Identify which cell holds the provided text, then report its [X, Y] central coordinate. 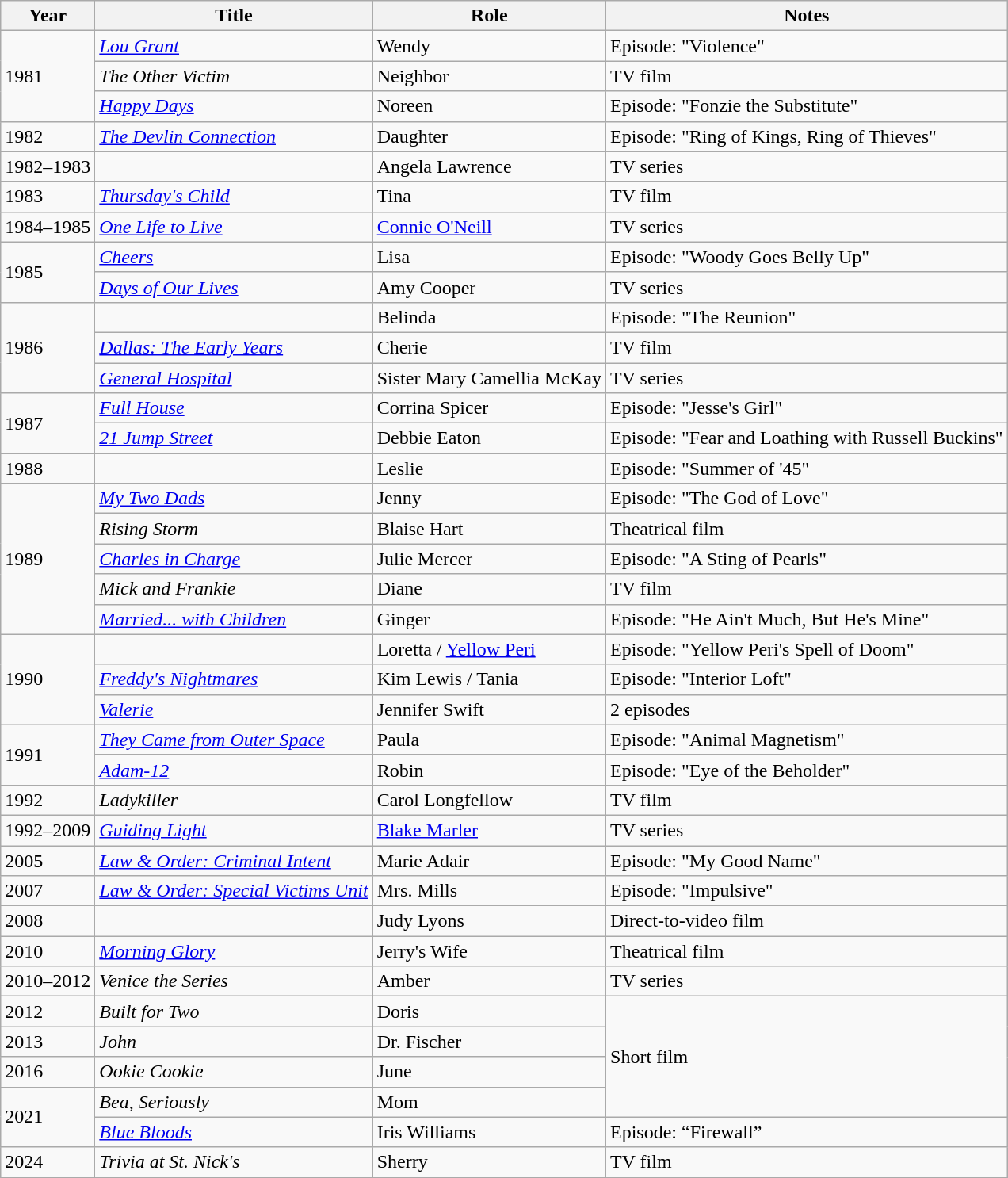
1992 [48, 800]
Carol Longfellow [489, 800]
2008 [48, 921]
Venice the Series [234, 981]
Episode: "My Good Name" [807, 860]
Jennifer Swift [489, 709]
Loretta / Yellow Peri [489, 649]
Neighbor [489, 76]
Happy Days [234, 106]
The Other Victim [234, 76]
2007 [48, 891]
Episode: "Woody Goes Belly Up" [807, 257]
Year [48, 16]
Blaise Hart [489, 529]
1991 [48, 755]
Ookie Cookie [234, 1072]
Angela Lawrence [489, 166]
1987 [48, 423]
2021 [48, 1117]
Cheers [234, 257]
General Hospital [234, 378]
Episode: "Yellow Peri's Spell of Doom" [807, 649]
They Came from Outer Space [234, 740]
Episode: "Summer of '45" [807, 469]
Doris [489, 1012]
Julie Mercer [489, 559]
Robin [489, 770]
Charles in Charge [234, 559]
2 episodes [807, 709]
Dallas: The Early Years [234, 347]
Mom [489, 1102]
2010 [48, 951]
Wendy [489, 46]
Debbie Eaton [489, 438]
Tina [489, 197]
Episode: "Jesse's Girl" [807, 408]
Sherry [489, 1162]
1992–2009 [48, 830]
Episode: "A Sting of Pearls" [807, 559]
Episode: "Impulsive" [807, 891]
Blake Marler [489, 830]
Leslie [489, 469]
Connie O'Neill [489, 227]
Paula [489, 740]
Episode: "Violence" [807, 46]
Title [234, 16]
1983 [48, 197]
Mick and Frankie [234, 589]
Episode: "Eye of the Beholder" [807, 770]
Episode: "Interior Loft" [807, 679]
2010–2012 [48, 981]
Jerry's Wife [489, 951]
Episode: “Firewall” [807, 1132]
1988 [48, 469]
Ladykiller [234, 800]
Rising Storm [234, 529]
Diane [489, 589]
Law & Order: Special Victims Unit [234, 891]
1986 [48, 347]
Direct-to-video film [807, 921]
1982 [48, 136]
Bea, Seriously [234, 1102]
1984–1985 [48, 227]
Daughter [489, 136]
Amy Cooper [489, 287]
Jenny [489, 499]
Iris Williams [489, 1132]
Valerie [234, 709]
1981 [48, 76]
Amber [489, 981]
1985 [48, 272]
June [489, 1072]
Mrs. Mills [489, 891]
1989 [48, 559]
Episode: "Animal Magnetism" [807, 740]
Episode: "The God of Love" [807, 499]
Lisa [489, 257]
Full House [234, 408]
John [234, 1042]
Kim Lewis / Tania [489, 679]
Morning Glory [234, 951]
Notes [807, 16]
Marie Adair [489, 860]
Adam-12 [234, 770]
21 Jump Street [234, 438]
Guiding Light [234, 830]
Belinda [489, 317]
1982–1983 [48, 166]
Law & Order: Criminal Intent [234, 860]
Cherie [489, 347]
2012 [48, 1012]
Blue Bloods [234, 1132]
Trivia at St. Nick's [234, 1162]
Role [489, 16]
Noreen [489, 106]
Episode: "Fonzie the Substitute" [807, 106]
One Life to Live [234, 227]
Lou Grant [234, 46]
Married... with Children [234, 619]
Episode: "He Ain't Much, But He's Mine" [807, 619]
Episode: "The Reunion" [807, 317]
1990 [48, 679]
Judy Lyons [489, 921]
The Devlin Connection [234, 136]
Ginger [489, 619]
Days of Our Lives [234, 287]
Corrina Spicer [489, 408]
Short film [807, 1057]
Thursday's Child [234, 197]
2016 [48, 1072]
My Two Dads [234, 499]
Built for Two [234, 1012]
Episode: "Ring of Kings, Ring of Thieves" [807, 136]
Dr. Fischer [489, 1042]
Episode: "Fear and Loathing with Russell Buckins" [807, 438]
2005 [48, 860]
Freddy's Nightmares [234, 679]
2024 [48, 1162]
Sister Mary Camellia McKay [489, 378]
2013 [48, 1042]
